For the text-containing cell, return its midpoint in (x, y) coordinate format. 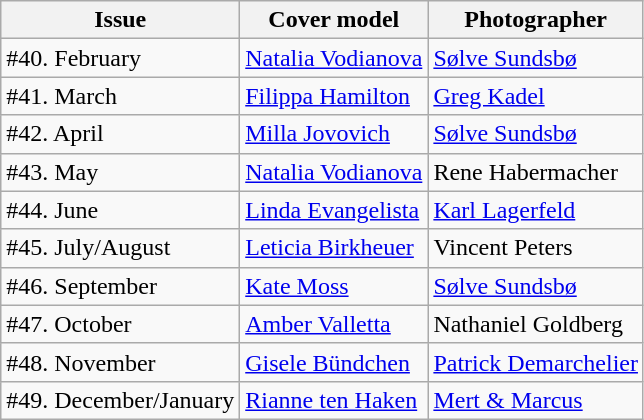
Kate Moss (334, 286)
Nathaniel Goldberg (536, 324)
Gisele Bündchen (334, 362)
#42. April (120, 134)
#43. May (120, 172)
Linda Evangelista (334, 210)
Filippa Hamilton (334, 96)
Karl Lagerfeld (536, 210)
Rianne ten Haken (334, 400)
Amber Valletta (334, 324)
#49. December/January (120, 400)
#45. July/August (120, 248)
Mert & Marcus (536, 400)
Milla Jovovich (334, 134)
Rene Habermacher (536, 172)
#41. March (120, 96)
Greg Kadel (536, 96)
Vincent Peters (536, 248)
Patrick Demarchelier (536, 362)
Photographer (536, 20)
#40. February (120, 58)
#48. November (120, 362)
Issue (120, 20)
#46. September (120, 286)
Cover model (334, 20)
Leticia Birkheuer (334, 248)
#44. June (120, 210)
#47. October (120, 324)
